From the cell containing the given text, extract its center point as (X, Y) coordinate. 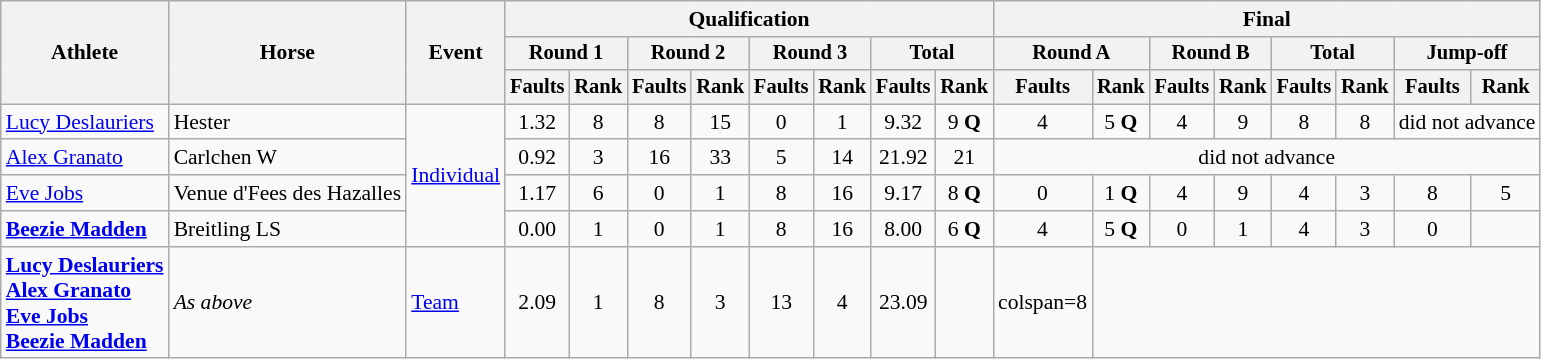
Lucy Deslauriers (85, 122)
Round A (1072, 54)
9 Q (964, 122)
13 (781, 303)
Eve Jobs (85, 193)
14 (842, 158)
Alex Granato (85, 158)
8 Q (964, 193)
Carlchen W (288, 158)
Round 3 (810, 54)
21 (964, 158)
Athlete (85, 52)
Round 2 (688, 54)
0.92 (537, 158)
9.17 (903, 193)
Team (456, 303)
Hester (288, 122)
1.17 (537, 193)
8.00 (903, 229)
1.32 (537, 122)
colspan=8 (1042, 303)
6 (598, 193)
1 Q (1121, 193)
Beezie Madden (85, 229)
Round B (1211, 54)
2.09 (537, 303)
15 (720, 122)
Qualification (749, 19)
Event (456, 52)
33 (720, 158)
23.09 (903, 303)
21.92 (903, 158)
9.32 (903, 122)
Breitling LS (288, 229)
Lucy DeslauriersAlex GranatoEve JobsBeezie Madden (85, 303)
Venue d'Fees des Hazalles (288, 193)
6 Q (964, 229)
Horse (288, 52)
Round 1 (566, 54)
0.00 (537, 229)
Individual (456, 175)
As above (288, 303)
Jump-off (1468, 54)
Final (1266, 19)
